Provide the [x, y] coordinate of the cell's center where the given text is located.  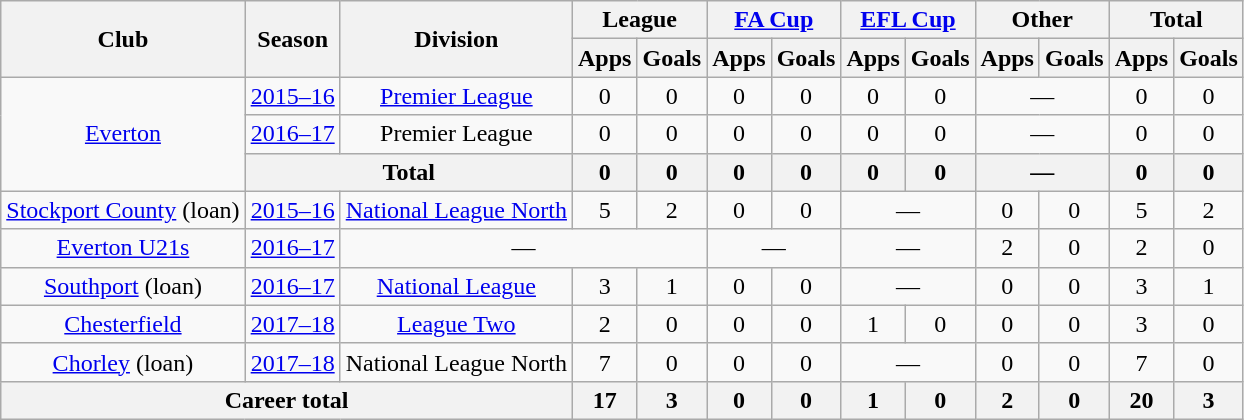
Chesterfield [123, 324]
Career total [287, 400]
League Two [456, 324]
Stockport County (loan) [123, 210]
Chorley (loan) [123, 362]
Season [292, 39]
Club [123, 39]
Other [1042, 20]
Everton [123, 134]
National League [456, 286]
EFL Cup [908, 20]
Southport (loan) [123, 286]
Division [456, 39]
17 [605, 400]
FA Cup [774, 20]
20 [1141, 400]
League [640, 20]
Everton U21s [123, 248]
